Extract the [X, Y] coordinate from the center of the cell holding the provided text.  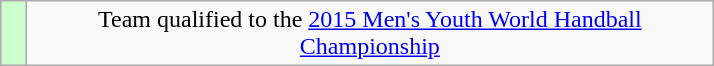
Team qualified to the 2015 Men's Youth World Handball Championship [370, 34]
